Determine the [X, Y] coordinate at the center of the cell enclosing the given text.  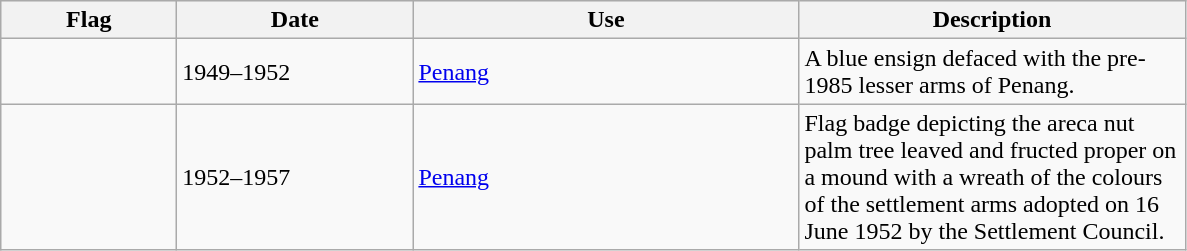
Use [606, 20]
Date [295, 20]
Flag [89, 20]
1949–1952 [295, 72]
Description [992, 20]
A blue ensign defaced with the pre-1985 lesser arms of Penang. [992, 72]
1952–1957 [295, 177]
